From the cell containing the given text, extract its center point as [x, y] coordinate. 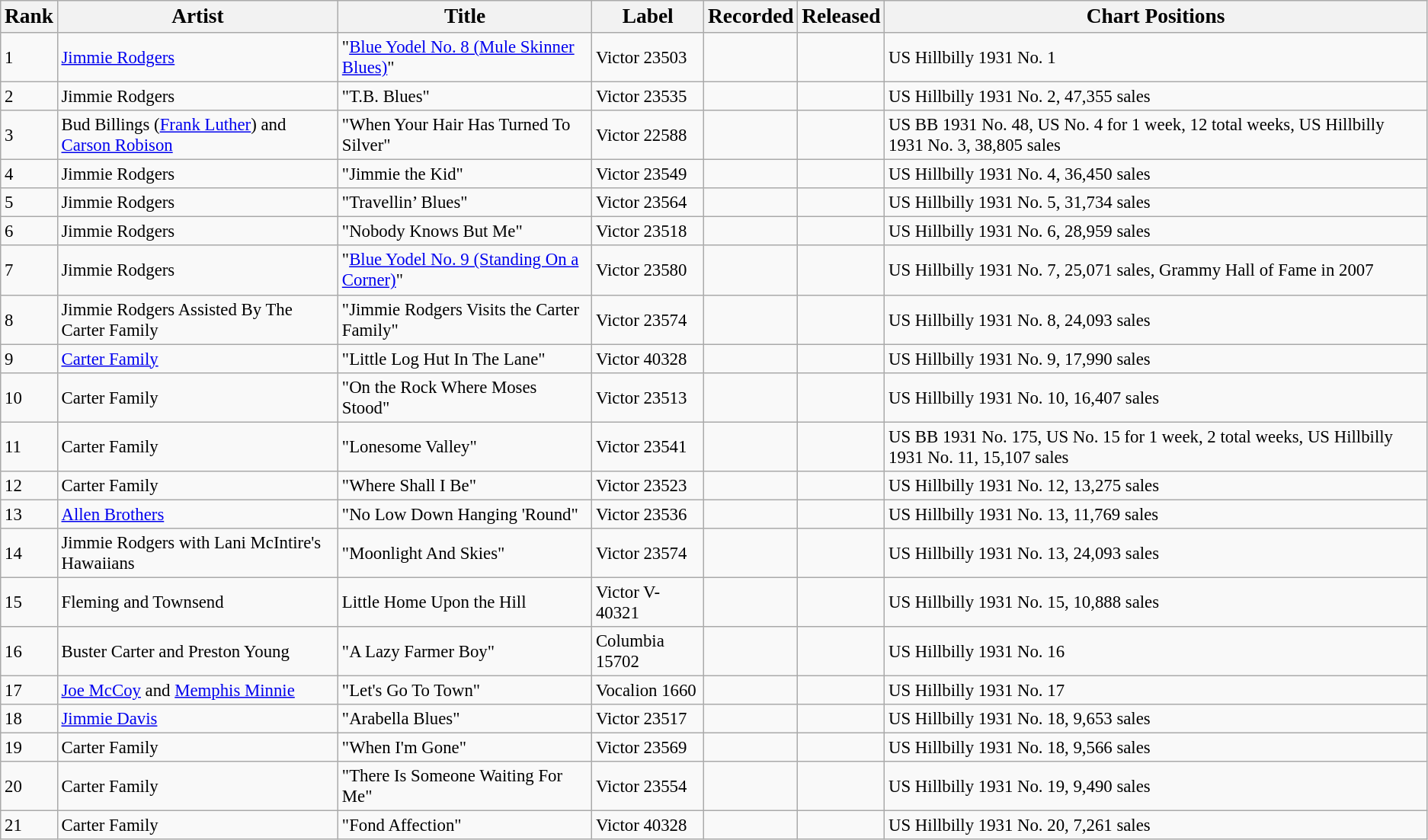
"Lonesome Valley" [465, 446]
US BB 1931 No. 48, US No. 4 for 1 week, 12 total weeks, US Hillbilly 1931 No. 3, 38,805 sales [1156, 136]
15 [29, 602]
US Hillbilly 1931 No. 17 [1156, 691]
9 [29, 359]
US Hillbilly 1931 No. 18, 9,566 sales [1156, 748]
Victor 23554 [648, 786]
"Arabella Blues" [465, 719]
US Hillbilly 1931 No. 12, 13,275 sales [1156, 486]
US Hillbilly 1931 No. 18, 9,653 sales [1156, 719]
"Nobody Knows But Me" [465, 232]
Label [648, 17]
13 [29, 514]
Allen Brothers [197, 514]
Victor 23580 [648, 271]
"When Your Hair Has Turned To Silver" [465, 136]
12 [29, 486]
8 [29, 320]
"Jimmie Rodgers Visits the Carter Family" [465, 320]
"There Is Someone Waiting For Me" [465, 786]
"Moonlight And Skies" [465, 553]
Vocalion 1660 [648, 691]
11 [29, 446]
US Hillbilly 1931 No. 9, 17,990 sales [1156, 359]
"A Lazy Farmer Boy" [465, 652]
20 [29, 786]
Jimmie Rodgers Assisted By The Carter Family [197, 320]
Jimmie Davis [197, 719]
Recorded [751, 17]
Chart Positions [1156, 17]
18 [29, 719]
"Let's Go To Town" [465, 691]
7 [29, 271]
Released [841, 17]
US Hillbilly 1931 No. 19, 9,490 sales [1156, 786]
Victor 23518 [648, 232]
Victor 23523 [648, 486]
US Hillbilly 1931 No. 16 [1156, 652]
Victor V-40321 [648, 602]
Title [465, 17]
US Hillbilly 1931 No. 1 [1156, 58]
16 [29, 652]
US Hillbilly 1931 No. 13, 11,769 sales [1156, 514]
US Hillbilly 1931 No. 10, 16,407 sales [1156, 398]
Artist [197, 17]
6 [29, 232]
Victor 23513 [648, 398]
Victor 23549 [648, 174]
19 [29, 748]
2 [29, 97]
"Travellin’ Blues" [465, 203]
14 [29, 553]
17 [29, 691]
Columbia 15702 [648, 652]
Bud Billings (Frank Luther) and Carson Robison [197, 136]
US BB 1931 No. 175, US No. 15 for 1 week, 2 total weeks, US Hillbilly 1931 No. 11, 15,107 sales [1156, 446]
"No Low Down Hanging 'Round" [465, 514]
"Where Shall I Be" [465, 486]
Jimmie Rodgers with Lani McIntire's Hawaiians [197, 553]
Victor 23536 [648, 514]
1 [29, 58]
3 [29, 136]
US Hillbilly 1931 No. 13, 24,093 sales [1156, 553]
US Hillbilly 1931 No. 4, 36,450 sales [1156, 174]
Joe McCoy and Memphis Minnie [197, 691]
US Hillbilly 1931 No. 2, 47,355 sales [1156, 97]
Victor 22588 [648, 136]
"Fond Affection" [465, 826]
10 [29, 398]
"When I'm Gone" [465, 748]
Fleming and Townsend [197, 602]
5 [29, 203]
US Hillbilly 1931 No. 6, 28,959 sales [1156, 232]
Buster Carter and Preston Young [197, 652]
"Blue Yodel No. 9 (Standing On a Corner)" [465, 271]
Victor 23503 [648, 58]
"Jimmie the Kid" [465, 174]
Victor 23564 [648, 203]
"Little Log Hut In The Lane" [465, 359]
Rank [29, 17]
US Hillbilly 1931 No. 7, 25,071 sales, Grammy Hall of Fame in 2007 [1156, 271]
21 [29, 826]
Victor 23535 [648, 97]
"On the Rock Where Moses Stood" [465, 398]
Victor 23569 [648, 748]
"Blue Yodel No. 8 (Mule Skinner Blues)" [465, 58]
"T.B. Blues" [465, 97]
Little Home Upon the Hill [465, 602]
US Hillbilly 1931 No. 8, 24,093 sales [1156, 320]
Victor 23541 [648, 446]
US Hillbilly 1931 No. 5, 31,734 sales [1156, 203]
US Hillbilly 1931 No. 20, 7,261 sales [1156, 826]
4 [29, 174]
Victor 23517 [648, 719]
US Hillbilly 1931 No. 15, 10,888 sales [1156, 602]
